Determine the (x, y) coordinate at the center of the cell enclosing the given text.  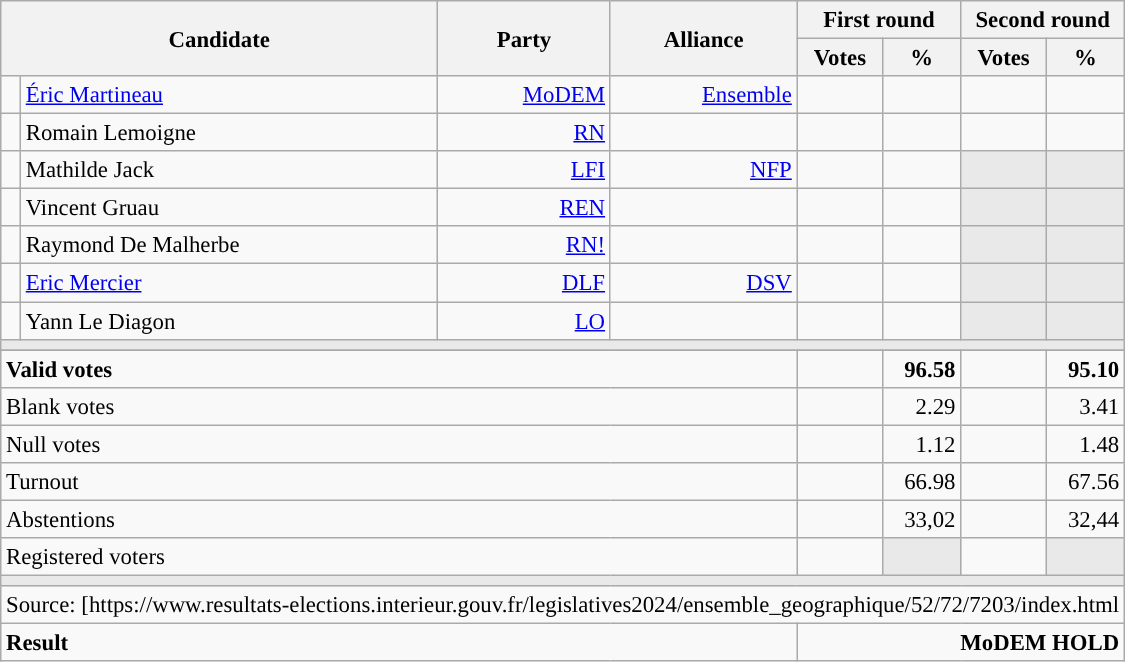
Yann Le Diagon (228, 321)
Eric Mercier (228, 283)
DSV (704, 283)
Registered voters (399, 557)
Party (524, 38)
Result (399, 643)
RN! (524, 245)
66.98 (922, 482)
MoDEM (524, 95)
32,44 (1085, 519)
Null votes (399, 444)
Mathilde Jack (228, 170)
95.10 (1085, 369)
DLF (524, 283)
LO (524, 321)
MoDEM HOLD (960, 643)
Turnout (399, 482)
Vincent Gruau (228, 208)
Ensemble (704, 95)
NFP (704, 170)
Raymond De Malherbe (228, 245)
Valid votes (399, 369)
1.12 (922, 444)
Romain Lemoigne (228, 133)
Éric Martineau (228, 95)
Source: [https://www.resultats-elections.interieur.gouv.fr/legislatives2024/ensemble_geographique/52/72/7203/index.html (563, 605)
REN (524, 208)
LFI (524, 170)
Abstentions (399, 519)
Blank votes (399, 406)
33,02 (922, 519)
2.29 (922, 406)
67.56 (1085, 482)
RN (524, 133)
Candidate (220, 38)
Alliance (704, 38)
Second round (1043, 20)
1.48 (1085, 444)
3.41 (1085, 406)
First round (879, 20)
96.58 (922, 369)
